Detect which cell encompasses the target text, then output its (x, y) center coordinate. 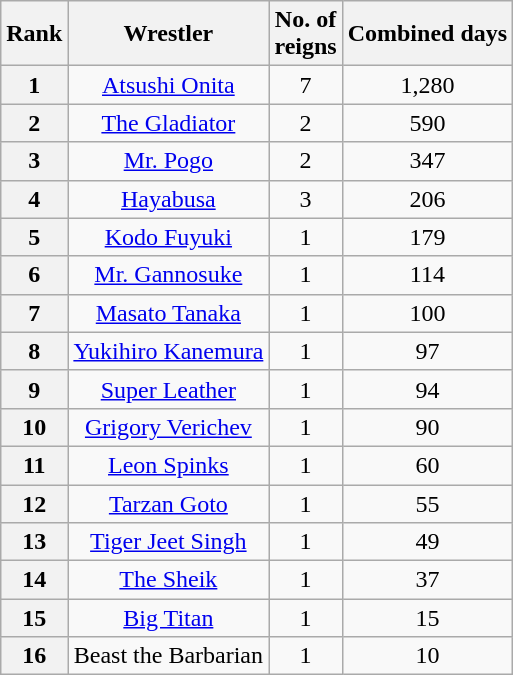
Mr. Gannosuke (168, 275)
Leon Spinks (168, 465)
8 (34, 351)
9 (34, 389)
Beast the Barbarian (168, 656)
No. ofreigns (306, 34)
590 (427, 123)
Big Titan (168, 618)
Combined days (427, 34)
Yukihiro Kanemura (168, 351)
100 (427, 313)
14 (34, 580)
97 (427, 351)
Hayabusa (168, 199)
Kodo Fuyuki (168, 237)
Tarzan Goto (168, 503)
The Sheik (168, 580)
90 (427, 427)
5 (34, 237)
Wrestler (168, 34)
94 (427, 389)
11 (34, 465)
6 (34, 275)
Rank (34, 34)
55 (427, 503)
1,280 (427, 85)
49 (427, 542)
206 (427, 199)
60 (427, 465)
16 (34, 656)
4 (34, 199)
Atsushi Onita (168, 85)
347 (427, 161)
114 (427, 275)
Mr. Pogo (168, 161)
179 (427, 237)
The Gladiator (168, 123)
Grigory Verichev (168, 427)
Tiger Jeet Singh (168, 542)
Super Leather (168, 389)
Masato Tanaka (168, 313)
13 (34, 542)
37 (427, 580)
12 (34, 503)
